Extract the [X, Y] coordinate from the center of the cell holding the provided text.  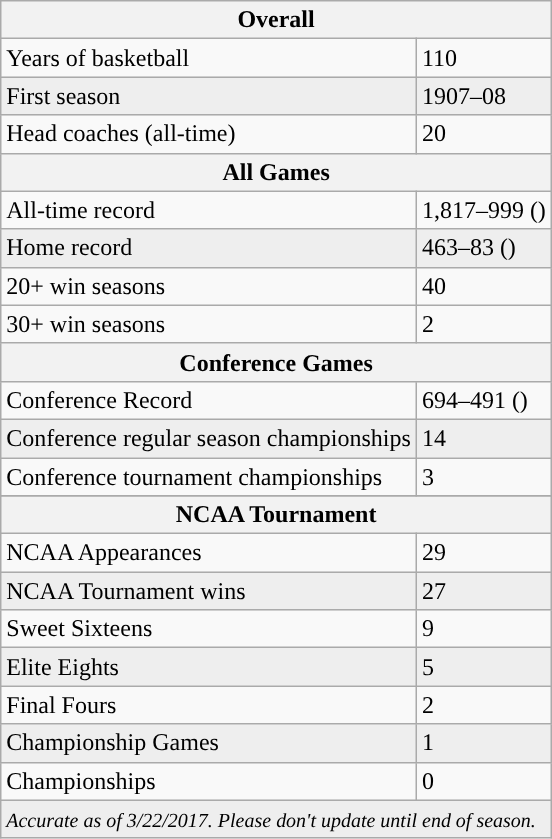
Conference tournament championships [209, 477]
694–491 () [484, 400]
14 [484, 438]
Sweet Sixteens [209, 629]
27 [484, 591]
Home record [209, 248]
9 [484, 629]
Overall [276, 20]
Years of basketball [209, 58]
All-time record [209, 210]
Championship Games [209, 743]
463–83 () [484, 248]
Final Fours [209, 705]
20+ win seasons [209, 286]
Conference regular season championships [209, 438]
First season [209, 96]
3 [484, 477]
Conference Games [276, 362]
NCAA Tournament [276, 515]
Head coaches (all-time) [209, 134]
NCAA Appearances [209, 553]
NCAA Tournament wins [209, 591]
Conference Record [209, 400]
1,817–999 () [484, 210]
All Games [276, 172]
110 [484, 58]
5 [484, 667]
1907–08 [484, 96]
0 [484, 781]
Championships [209, 781]
1 [484, 743]
Accurate as of 3/22/2017. Please don't update until end of season. [276, 819]
30+ win seasons [209, 324]
40 [484, 286]
29 [484, 553]
20 [484, 134]
Elite Eights [209, 667]
